Pinpoint the cell where the given text exists, returning its (X, Y) midpoint coordinate. 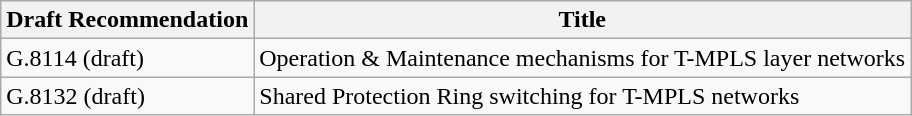
Operation & Maintenance mechanisms for T-MPLS layer networks (582, 58)
Shared Protection Ring switching for T-MPLS networks (582, 96)
G.8114 (draft) (128, 58)
Title (582, 20)
Draft Recommendation (128, 20)
G.8132 (draft) (128, 96)
